Search for the cell housing the specified text and yield its (x, y) center coordinate. 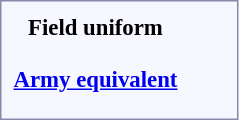
Army equivalent (96, 80)
Field uniform (96, 27)
